Pinpoint the cell where the given text exists, returning its [x, y] midpoint coordinate. 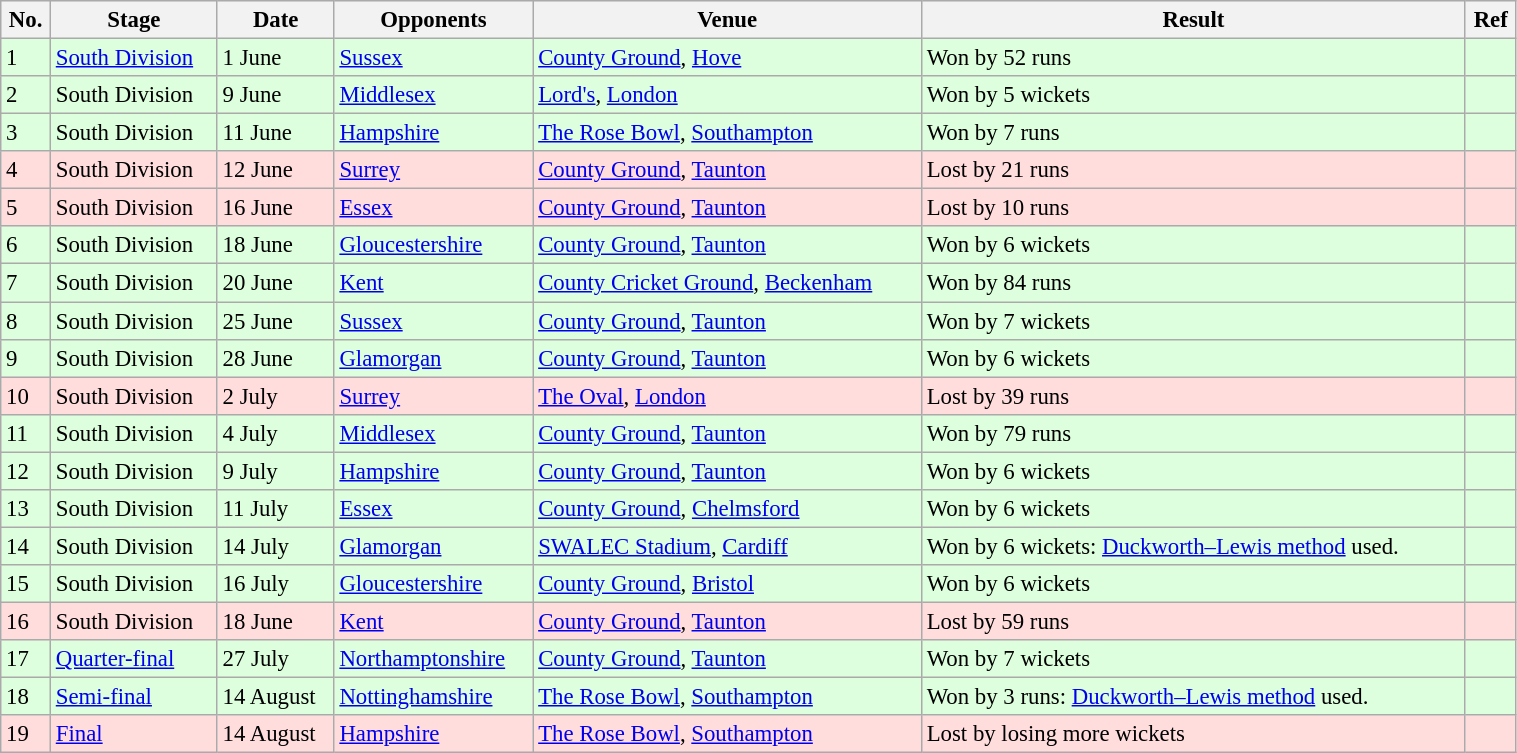
Won by 5 wickets [1193, 95]
4 July [276, 433]
3 [26, 133]
County Cricket Ground, Beckenham [728, 283]
Result [1193, 20]
Ref [1490, 20]
9 June [276, 95]
2 July [276, 396]
4 [26, 170]
Northamptonshire [434, 659]
Won by 7 runs [1193, 133]
The Oval, London [728, 396]
18 [26, 697]
Date [276, 20]
Quarter-final [134, 659]
Lost by 59 runs [1193, 621]
Lost by 21 runs [1193, 170]
12 June [276, 170]
10 [26, 396]
14 [26, 546]
Lost by 10 runs [1193, 208]
16 July [276, 584]
Stage [134, 20]
Won by 84 runs [1193, 283]
17 [26, 659]
Lost by 39 runs [1193, 396]
14 July [276, 546]
Opponents [434, 20]
Won by 3 runs: Duckworth–Lewis method used. [1193, 697]
5 [26, 208]
20 June [276, 283]
25 June [276, 321]
Won by 52 runs [1193, 58]
11 July [276, 509]
9 July [276, 471]
7 [26, 283]
1 June [276, 58]
County Ground, Bristol [728, 584]
16 [26, 621]
Lost by losing more wickets [1193, 734]
27 July [276, 659]
8 [26, 321]
SWALEC Stadium, Cardiff [728, 546]
12 [26, 471]
Final [134, 734]
19 [26, 734]
16 June [276, 208]
6 [26, 245]
11 [26, 433]
Won by 79 runs [1193, 433]
Semi-final [134, 697]
County Ground, Chelmsford [728, 509]
13 [26, 509]
Venue [728, 20]
Lord's, London [728, 95]
11 June [276, 133]
28 June [276, 358]
2 [26, 95]
15 [26, 584]
No. [26, 20]
Nottinghamshire [434, 697]
9 [26, 358]
County Ground, Hove [728, 58]
Won by 6 wickets: Duckworth–Lewis method used. [1193, 546]
1 [26, 58]
